Output the (x, y) coordinate of the center of the cell containing the given text.  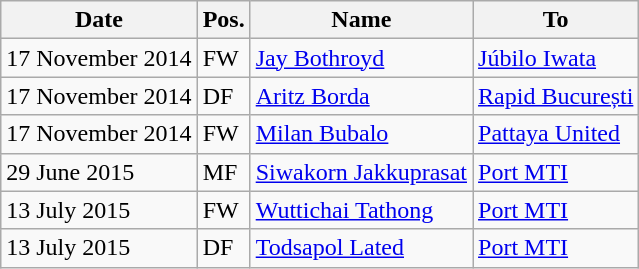
29 June 2015 (99, 172)
Siwakorn Jakkuprasat (361, 172)
Pos. (224, 20)
Date (99, 20)
To (556, 20)
Jay Bothroyd (361, 58)
Milan Bubalo (361, 134)
Pattaya United (556, 134)
Todsapol Lated (361, 248)
Wuttichai Tathong (361, 210)
Rapid București (556, 96)
Name (361, 20)
MF (224, 172)
Júbilo Iwata (556, 58)
Aritz Borda (361, 96)
